Pinpoint the cell where the given text exists, returning its [X, Y] midpoint coordinate. 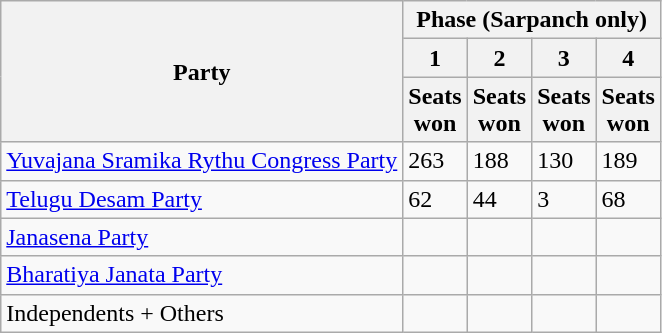
263 [435, 161]
Phase (Sarpanch only) [532, 20]
4 [628, 58]
2 [499, 58]
62 [435, 199]
Yuvajana Sramika Rythu Congress Party [202, 161]
Party [202, 72]
Independents + Others [202, 313]
189 [628, 161]
68 [628, 199]
Janasena Party [202, 237]
188 [499, 161]
44 [499, 199]
Telugu Desam Party [202, 199]
1 [435, 58]
Bharatiya Janata Party [202, 275]
130 [564, 161]
